Output the (X, Y) coordinate of the center of the cell containing the given text.  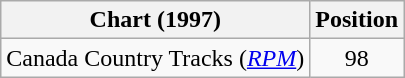
Position (357, 20)
98 (357, 58)
Chart (1997) (156, 20)
Canada Country Tracks (RPM) (156, 58)
